Provide the (X, Y) coordinate of the cell's center where the given text is located.  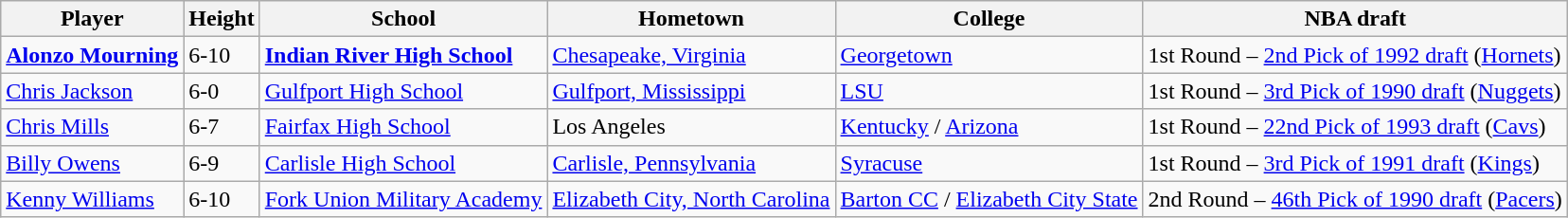
1st Round – 2nd Pick of 1992 draft (Hornets) (1355, 55)
School (403, 19)
Fairfax High School (403, 127)
Barton CC / Elizabeth City State (989, 199)
Los Angeles (691, 127)
Chris Jackson (93, 91)
Player (93, 19)
Kenny Williams (93, 199)
1st Round – 3rd Pick of 1990 draft (Nuggets) (1355, 91)
Carlisle, Pennsylvania (691, 163)
Syracuse (989, 163)
Elizabeth City, North Carolina (691, 199)
6-0 (222, 91)
6-9 (222, 163)
NBA draft (1355, 19)
College (989, 19)
Indian River High School (403, 55)
Carlisle High School (403, 163)
LSU (989, 91)
Alonzo Mourning (93, 55)
Chesapeake, Virginia (691, 55)
Hometown (691, 19)
1st Round – 22nd Pick of 1993 draft (Cavs) (1355, 127)
Billy Owens (93, 163)
2nd Round – 46th Pick of 1990 draft (Pacers) (1355, 199)
Kentucky / Arizona (989, 127)
Gulfport High School (403, 91)
Height (222, 19)
Georgetown (989, 55)
6-7 (222, 127)
Gulfport, Mississippi (691, 91)
Fork Union Military Academy (403, 199)
1st Round – 3rd Pick of 1991 draft (Kings) (1355, 163)
Chris Mills (93, 127)
